Provide the (X, Y) coordinate of the cell's center where the given text is located.  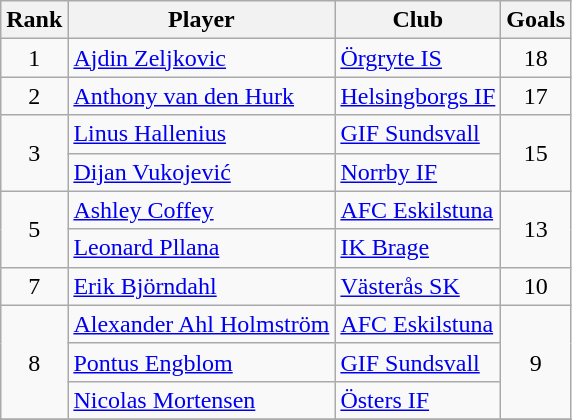
Norrby IF (418, 172)
Ashley Coffey (202, 210)
Linus Hallenius (202, 134)
IK Brage (418, 248)
18 (536, 58)
3 (34, 153)
Dijan Vukojević (202, 172)
15 (536, 153)
Goals (536, 20)
5 (34, 229)
Östers IF (418, 400)
Nicolas Mortensen (202, 400)
17 (536, 96)
Player (202, 20)
7 (34, 286)
2 (34, 96)
13 (536, 229)
Erik Björndahl (202, 286)
9 (536, 362)
Pontus Engblom (202, 362)
Helsingborgs IF (418, 96)
Ajdin Zeljkovic (202, 58)
Alexander Ahl Holmström (202, 324)
1 (34, 58)
Rank (34, 20)
Club (418, 20)
8 (34, 362)
Västerås SK (418, 286)
Örgryte IS (418, 58)
10 (536, 286)
Anthony van den Hurk (202, 96)
Leonard Pllana (202, 248)
